Return the (x, y) coordinate for the center point of the cell that contains the specified text.  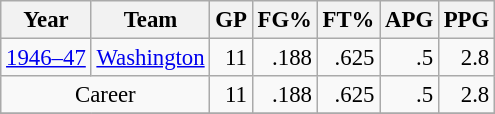
GP (231, 20)
FT% (348, 20)
PPG (466, 20)
Team (150, 20)
Career (106, 95)
FG% (284, 20)
1946–47 (46, 58)
APG (410, 20)
Washington (150, 58)
Year (46, 20)
